Detect which cell encompasses the target text, then output its [x, y] center coordinate. 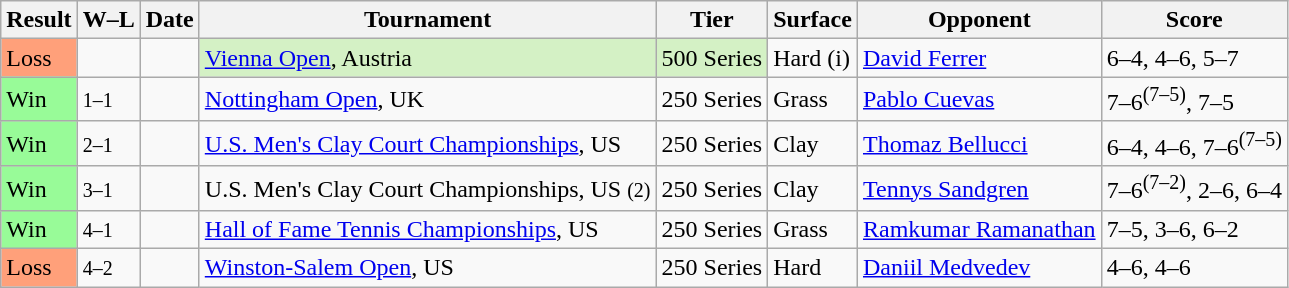
Surface [813, 20]
Date [170, 20]
Result [39, 20]
4–6, 4–6 [1194, 268]
Vienna Open, Austria [428, 58]
7–6(7–5), 7–5 [1194, 100]
4–2 [108, 268]
4–1 [108, 230]
2–1 [108, 144]
Pablo Cuevas [979, 100]
Nottingham Open, UK [428, 100]
U.S. Men's Clay Court Championships, US (2) [428, 188]
Tennys Sandgren [979, 188]
U.S. Men's Clay Court Championships, US [428, 144]
Hard (i) [813, 58]
7–5, 3–6, 6–2 [1194, 230]
Winston-Salem Open, US [428, 268]
David Ferrer [979, 58]
500 Series [712, 58]
Hall of Fame Tennis Championships, US [428, 230]
Hard [813, 268]
Tier [712, 20]
6–4, 4–6, 5–7 [1194, 58]
Opponent [979, 20]
Score [1194, 20]
6–4, 4–6, 7–6(7–5) [1194, 144]
Ramkumar Ramanathan [979, 230]
W–L [108, 20]
Thomaz Bellucci [979, 144]
3–1 [108, 188]
Tournament [428, 20]
7–6(7–2), 2–6, 6–4 [1194, 188]
Daniil Medvedev [979, 268]
1–1 [108, 100]
